Detect which cell encompasses the target text, then output its (X, Y) center coordinate. 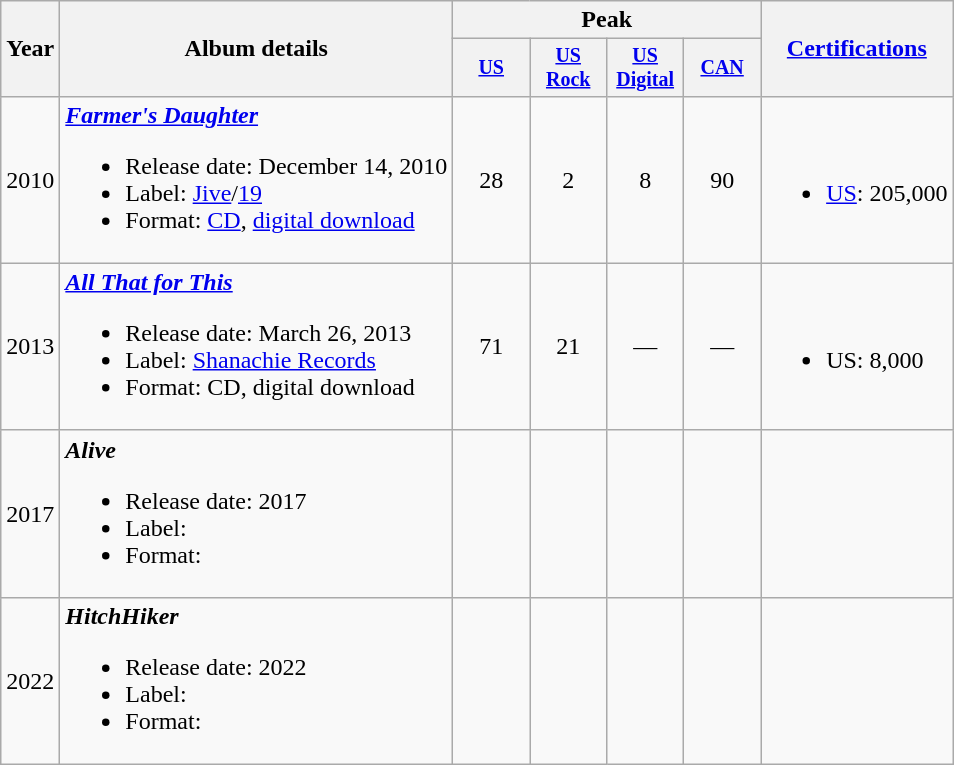
US (492, 68)
21 (568, 346)
8 (646, 180)
AliveRelease date: 2017Label:Format: (256, 514)
Year (30, 49)
Peak (607, 20)
US: 205,000 (857, 180)
2017 (30, 514)
All That for ThisRelease date: March 26, 2013 Label: Shanachie RecordsFormat: CD, digital download (256, 346)
90 (722, 180)
CAN (722, 68)
Certifications (857, 49)
Farmer's DaughterRelease date: December 14, 2010Label: Jive/19Format: CD, digital download (256, 180)
28 (492, 180)
71 (492, 346)
HitchHikerRelease date: 2022Label:Format: (256, 680)
USRock (568, 68)
2013 (30, 346)
Album details (256, 49)
2 (568, 180)
2022 (30, 680)
US: 8,000 (857, 346)
2010 (30, 180)
USDigital (646, 68)
